Extract the (X, Y) coordinate from the center of the cell holding the provided text.  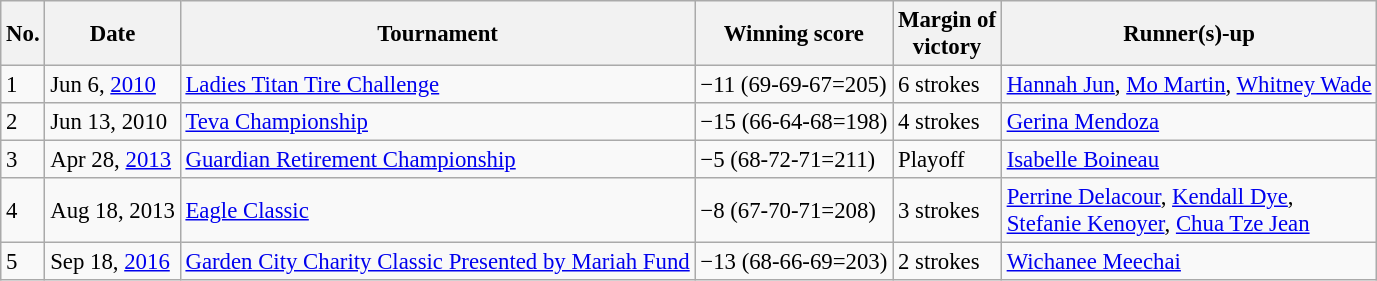
Wichanee Meechai (1189, 262)
Runner(s)-up (1189, 34)
Playoff (948, 160)
Winning score (794, 34)
−11 (69-69-67=205) (794, 85)
Aug 18, 2013 (112, 210)
Margin ofvictory (948, 34)
3 strokes (948, 210)
−15 (66-64-68=198) (794, 122)
Guardian Retirement Championship (438, 160)
Isabelle Boineau (1189, 160)
No. (23, 34)
6 strokes (948, 85)
Jun 6, 2010 (112, 85)
2 (23, 122)
2 strokes (948, 262)
5 (23, 262)
Gerina Mendoza (1189, 122)
−8 (67-70-71=208) (794, 210)
4 strokes (948, 122)
3 (23, 160)
Garden City Charity Classic Presented by Mariah Fund (438, 262)
Eagle Classic (438, 210)
Apr 28, 2013 (112, 160)
−13 (68-66-69=203) (794, 262)
1 (23, 85)
Tournament (438, 34)
Jun 13, 2010 (112, 122)
Hannah Jun, Mo Martin, Whitney Wade (1189, 85)
Ladies Titan Tire Challenge (438, 85)
4 (23, 210)
Date (112, 34)
−5 (68-72-71=211) (794, 160)
Perrine Delacour, Kendall Dye, Stefanie Kenoyer, Chua Tze Jean (1189, 210)
Sep 18, 2016 (112, 262)
Teva Championship (438, 122)
